Identify which cell holds the provided text, then report its [X, Y] central coordinate. 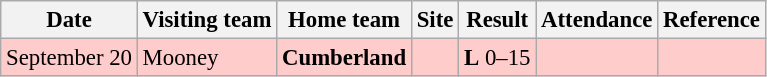
Date [69, 20]
September 20 [69, 58]
Site [434, 20]
Reference [712, 20]
Cumberland [344, 58]
Result [498, 20]
Visiting team [206, 20]
Home team [344, 20]
Mooney [206, 58]
L 0–15 [498, 58]
Attendance [597, 20]
